Scan for the cell matching the given text and deliver its (x, y) coordinate at center. 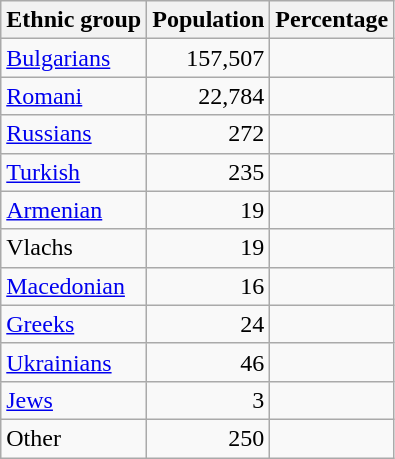
3 (208, 400)
Romani (74, 96)
Ethnic group (74, 20)
235 (208, 172)
Jews (74, 400)
Bulgarians (74, 58)
Greeks (74, 324)
Turkish (74, 172)
Macedonian (74, 286)
Population (208, 20)
Percentage (332, 20)
24 (208, 324)
272 (208, 134)
Vlachs (74, 248)
46 (208, 362)
16 (208, 286)
250 (208, 438)
Other (74, 438)
22,784 (208, 96)
157,507 (208, 58)
Ukrainians (74, 362)
Armenian (74, 210)
Russians (74, 134)
